Scan for the cell matching the given text and deliver its (X, Y) coordinate at center. 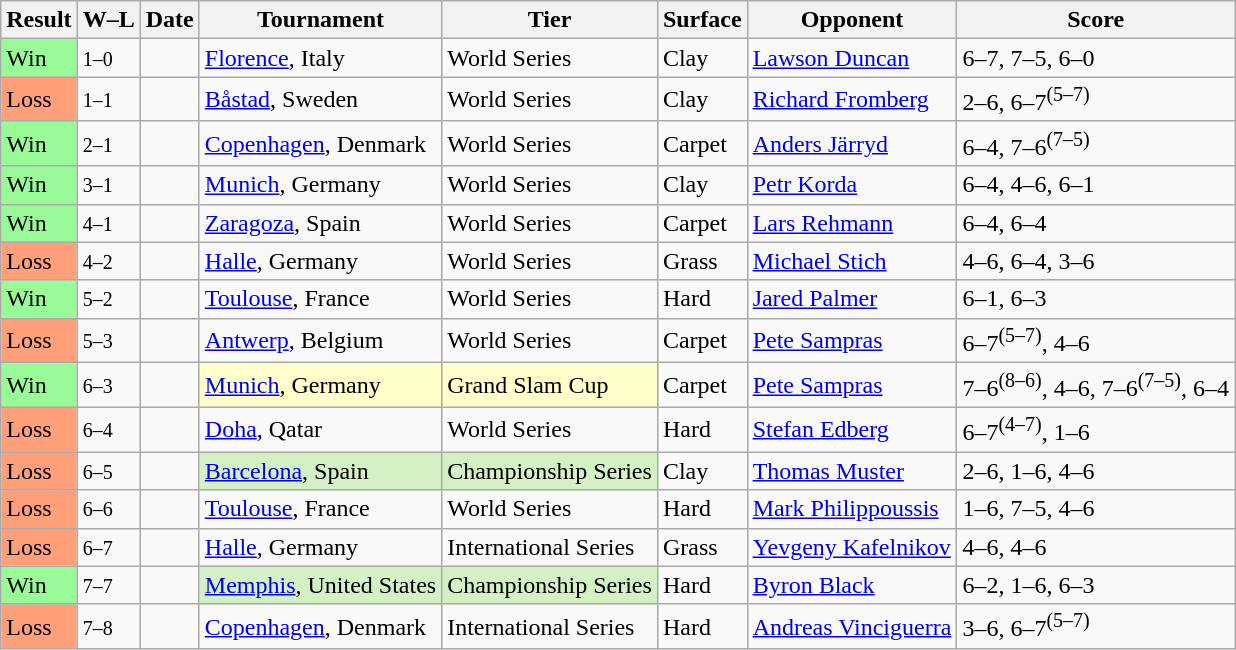
Doha, Qatar (320, 430)
6–4 (108, 430)
Mark Philippoussis (852, 509)
Date (170, 20)
7–8 (108, 626)
4–1 (108, 223)
Lars Rehmann (852, 223)
7–7 (108, 585)
Anders Järryd (852, 144)
W–L (108, 20)
3–1 (108, 185)
Petr Korda (852, 185)
1–1 (108, 100)
6–5 (108, 471)
Andreas Vinciguerra (852, 626)
5–3 (108, 340)
Tournament (320, 20)
2–6, 1–6, 4–6 (1096, 471)
3–6, 6–7(5–7) (1096, 626)
6–2, 1–6, 6–3 (1096, 585)
Richard Fromberg (852, 100)
6–4, 6–4 (1096, 223)
2–6, 6–7(5–7) (1096, 100)
Båstad, Sweden (320, 100)
7–6(8–6), 4–6, 7–6(7–5), 6–4 (1096, 386)
Zaragoza, Spain (320, 223)
6–6 (108, 509)
Thomas Muster (852, 471)
2–1 (108, 144)
Byron Black (852, 585)
4–2 (108, 261)
6–7, 7–5, 6–0 (1096, 58)
Lawson Duncan (852, 58)
Antwerp, Belgium (320, 340)
Yevgeny Kafelnikov (852, 547)
6–4, 7–6(7–5) (1096, 144)
Result (39, 20)
6–4, 4–6, 6–1 (1096, 185)
Barcelona, Spain (320, 471)
Tier (550, 20)
6–1, 6–3 (1096, 299)
Surface (702, 20)
6–7(4–7), 1–6 (1096, 430)
1–0 (108, 58)
Jared Palmer (852, 299)
6–3 (108, 386)
4–6, 4–6 (1096, 547)
6–7(5–7), 4–6 (1096, 340)
1–6, 7–5, 4–6 (1096, 509)
Memphis, United States (320, 585)
Opponent (852, 20)
4–6, 6–4, 3–6 (1096, 261)
5–2 (108, 299)
Grand Slam Cup (550, 386)
Michael Stich (852, 261)
Florence, Italy (320, 58)
Score (1096, 20)
6–7 (108, 547)
Stefan Edberg (852, 430)
